Determine the [x, y] coordinate at the center of the cell enclosing the given text.  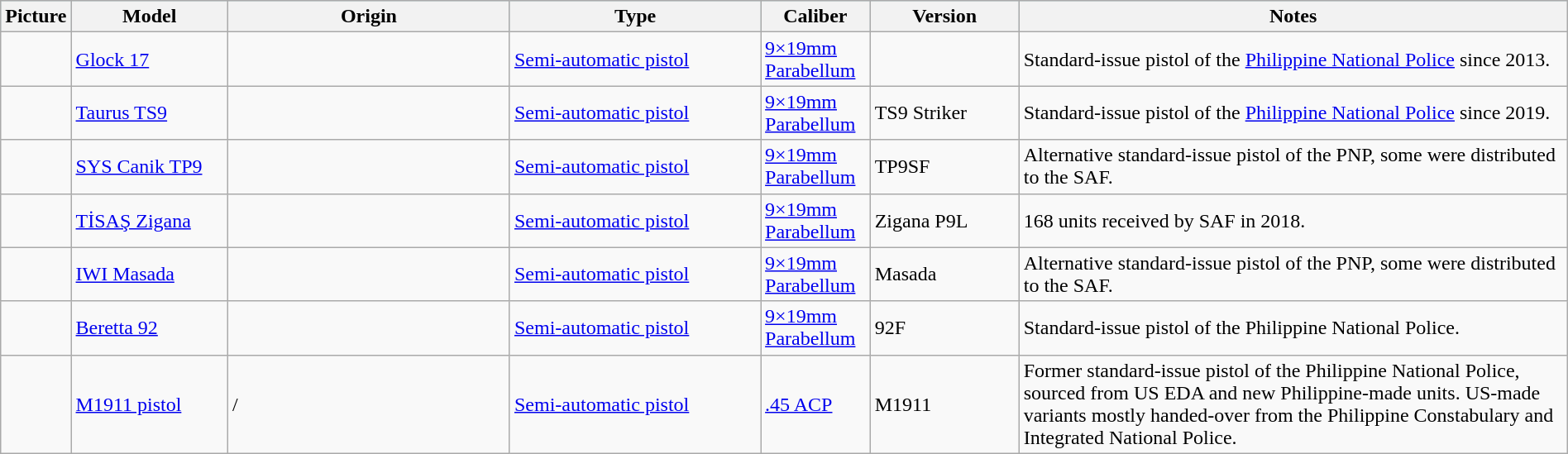
Standard-issue pistol of the Philippine National Police since 2019. [1293, 112]
Notes [1293, 17]
Masada [944, 275]
TİSAŞ Zigana [149, 220]
TS9 Striker [944, 112]
Zigana P9L [944, 220]
.45 ACP [815, 404]
Model [149, 17]
Standard-issue pistol of the Philippine National Police since 2013. [1293, 60]
Picture [36, 17]
TP9SF [944, 167]
M1911 pistol [149, 404]
/ [369, 404]
IWI Masada [149, 275]
Beretta 92 [149, 327]
92F [944, 327]
Taurus TS9 [149, 112]
SYS Canik TP9 [149, 167]
M1911 [944, 404]
Origin [369, 17]
Caliber [815, 17]
Glock 17 [149, 60]
168 units received by SAF in 2018. [1293, 220]
Standard-issue pistol of the Philippine National Police. [1293, 327]
Version [944, 17]
Type [635, 17]
